Find where the given text appears and provide that cell's center as (x, y) coordinate. 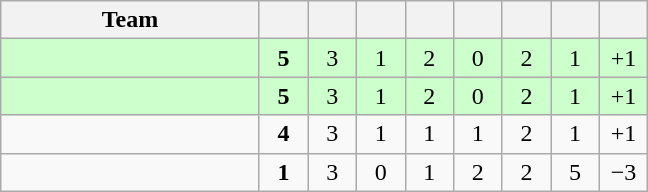
Team (130, 20)
4 (284, 134)
−3 (624, 172)
